Return [x, y] of the center of cell containing provided text 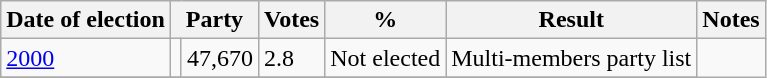
Date of election [86, 20]
2.8 [292, 58]
Result [572, 20]
Multi-members party list [572, 58]
% [386, 20]
Notes [731, 20]
Not elected [386, 58]
Votes [292, 20]
Party [214, 20]
47,670 [220, 58]
2000 [86, 58]
